Search for the cell housing the specified text and yield its [x, y] center coordinate. 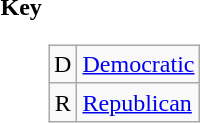
Democratic [138, 64]
R [63, 102]
D [63, 64]
Republican [138, 102]
